Provide the [x, y] coordinate of the cell's center where the given text is located.  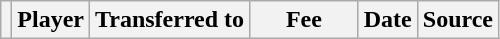
Source [458, 20]
Player [51, 20]
Fee [304, 20]
Date [388, 20]
Transferred to [170, 20]
